Pinpoint the cell where the given text exists, returning its (X, Y) midpoint coordinate. 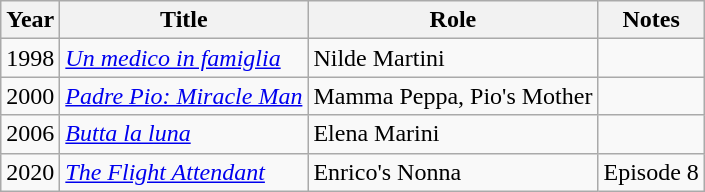
Enrico's Nonna (453, 172)
Nilde Martini (453, 58)
1998 (30, 58)
2000 (30, 96)
2006 (30, 134)
Role (453, 20)
Episode 8 (651, 172)
Year (30, 20)
Title (184, 20)
Notes (651, 20)
The Flight Attendant (184, 172)
Elena Marini (453, 134)
Un medico in famiglia (184, 58)
Padre Pio: Miracle Man (184, 96)
2020 (30, 172)
Mamma Peppa, Pio's Mother (453, 96)
Butta la luna (184, 134)
